Locate the cell with the specified text and output its (X, Y) center coordinate. 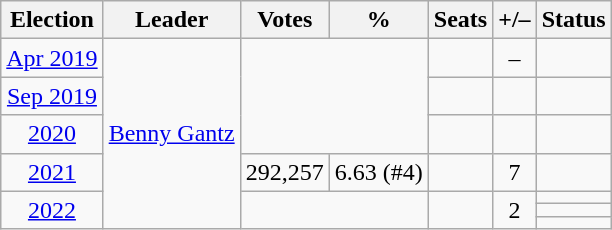
2 (514, 210)
2022 (52, 210)
292,257 (284, 172)
Sep 2019 (52, 96)
+/– (514, 20)
Apr 2019 (52, 58)
Leader (172, 20)
Benny Gantz (172, 134)
Election (52, 20)
Status (574, 20)
2020 (52, 134)
7 (514, 172)
– (514, 58)
6.63 (#4) (378, 172)
Votes (284, 20)
2021 (52, 172)
Seats (460, 20)
% (378, 20)
